Provide the [x, y] coordinate of the cell's center where the given text is located.  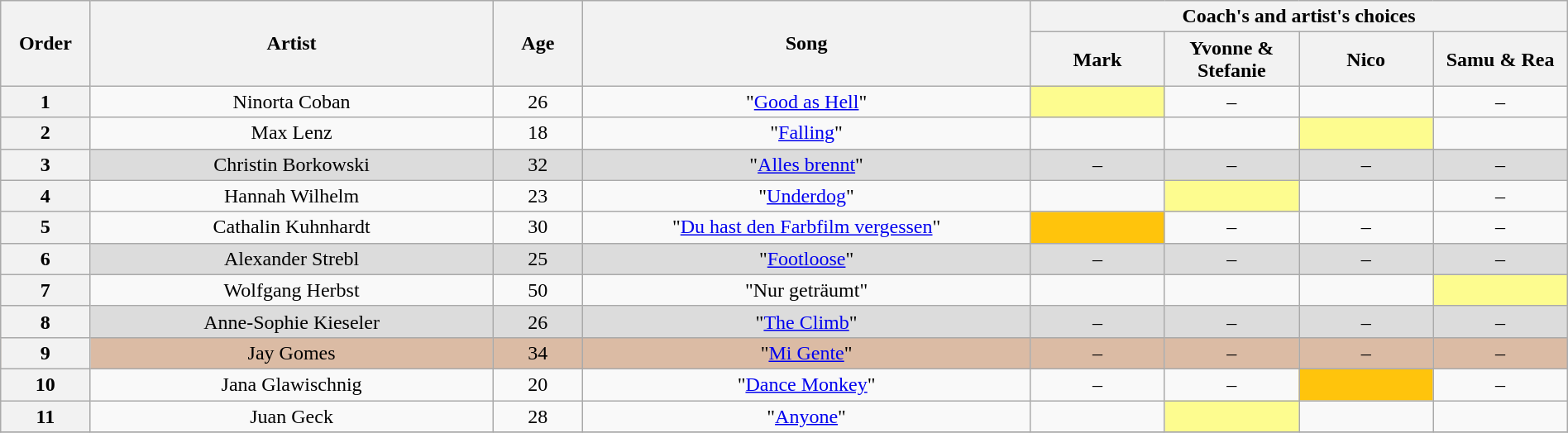
"Good as Hell" [806, 102]
6 [45, 259]
30 [538, 227]
"Underdog" [806, 196]
1 [45, 102]
Order [45, 43]
"Falling" [806, 133]
"Du hast den Farbfilm vergessen" [806, 227]
Samu & Rea [1500, 59]
"The Climb" [806, 321]
Cathalin Kuhnhardt [291, 227]
9 [45, 353]
Nico [1365, 59]
Jana Glawischnig [291, 384]
"Footloose" [806, 259]
28 [538, 416]
Max Lenz [291, 133]
Christin Borkowski [291, 164]
Wolfgang Herbst [291, 290]
Coach's and artist's choices [1299, 17]
25 [538, 259]
Hannah Wilhelm [291, 196]
"Nur geträumt" [806, 290]
7 [45, 290]
8 [45, 321]
10 [45, 384]
34 [538, 353]
5 [45, 227]
Age [538, 43]
Song [806, 43]
Artist [291, 43]
Jay Gomes [291, 353]
"Anyone" [806, 416]
50 [538, 290]
"Dance Monkey" [806, 384]
32 [538, 164]
Yvonne & Stefanie [1231, 59]
Juan Geck [291, 416]
23 [538, 196]
3 [45, 164]
2 [45, 133]
20 [538, 384]
"Mi Gente" [806, 353]
Anne-Sophie Kieseler [291, 321]
"Alles brennt" [806, 164]
Mark [1097, 59]
Ninorta Coban [291, 102]
18 [538, 133]
Alexander Strebl [291, 259]
11 [45, 416]
4 [45, 196]
